Identify which cell holds the provided text, then report its (X, Y) central coordinate. 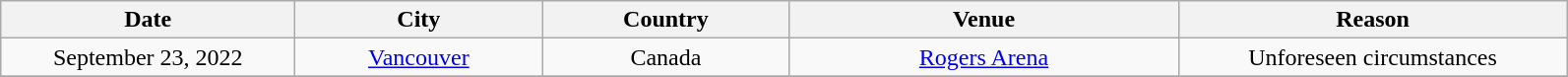
Rogers Arena (984, 57)
City (419, 20)
Unforeseen circumstances (1372, 57)
Vancouver (419, 57)
Country (665, 20)
Venue (984, 20)
Date (148, 20)
September 23, 2022 (148, 57)
Reason (1372, 20)
Canada (665, 57)
